Output the (X, Y) coordinate of the center of the cell containing the given text.  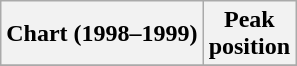
Peakposition (249, 34)
Chart (1998–1999) (102, 34)
